Extract the (X, Y) coordinate from the center of the cell holding the provided text.  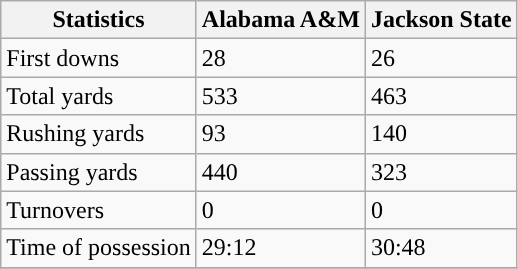
533 (280, 96)
26 (441, 58)
440 (280, 172)
Jackson State (441, 20)
Rushing yards (99, 134)
323 (441, 172)
Total yards (99, 96)
Time of possession (99, 248)
93 (280, 134)
Turnovers (99, 210)
29:12 (280, 248)
30:48 (441, 248)
First downs (99, 58)
140 (441, 134)
Passing yards (99, 172)
Alabama A&M (280, 20)
28 (280, 58)
Statistics (99, 20)
463 (441, 96)
